Return the (x, y) coordinate for the center point of the cell that contains the specified text.  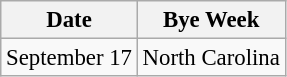
September 17 (69, 58)
North Carolina (211, 58)
Date (69, 20)
Bye Week (211, 20)
